Scan for the cell matching the given text and deliver its [X, Y] coordinate at center. 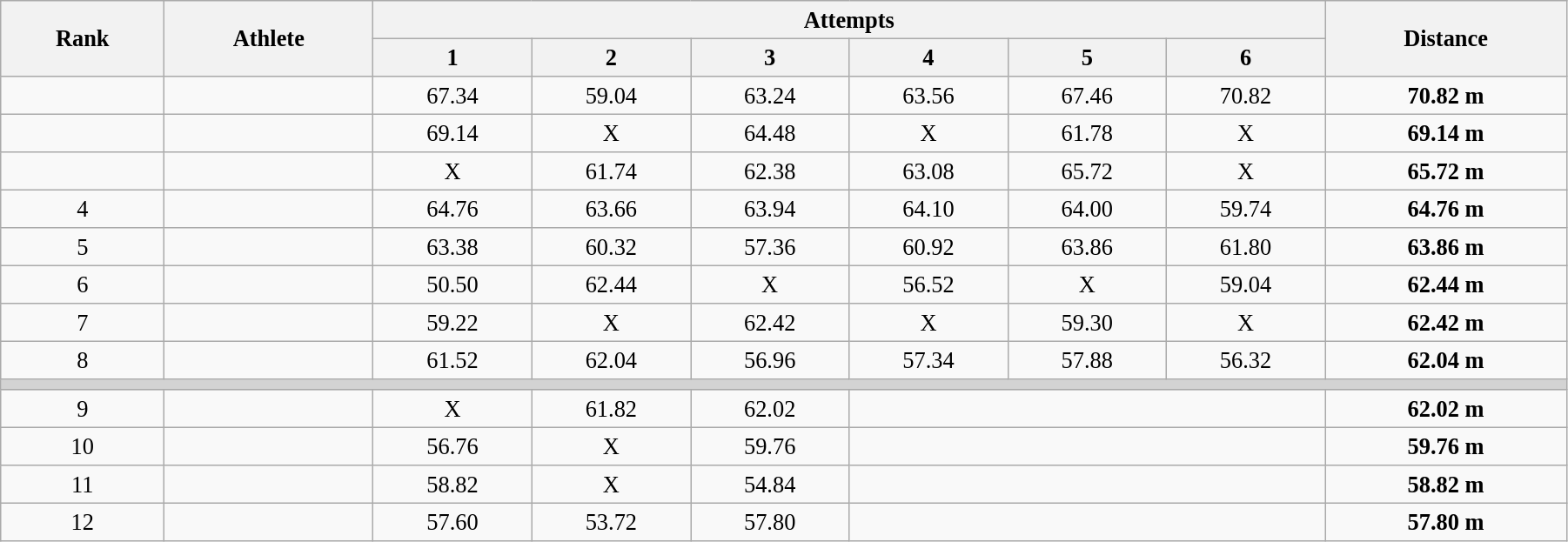
7 [83, 323]
2 [611, 57]
64.10 [928, 209]
59.22 [452, 323]
57.34 [928, 360]
62.42 [770, 323]
Rank [83, 38]
60.92 [928, 247]
63.86 [1087, 247]
57.80 [770, 522]
63.94 [770, 209]
10 [83, 446]
63.56 [928, 95]
62.44 m [1446, 284]
56.76 [452, 446]
70.82 m [1446, 95]
65.72 [1087, 171]
12 [83, 522]
63.66 [611, 209]
56.32 [1245, 360]
60.32 [611, 247]
11 [83, 485]
63.08 [928, 171]
64.00 [1087, 209]
63.24 [770, 95]
59.30 [1087, 323]
57.60 [452, 522]
58.82 [452, 485]
62.38 [770, 171]
3 [770, 57]
70.82 [1245, 95]
61.80 [1245, 247]
56.96 [770, 360]
62.04 m [1446, 360]
Athlete [269, 38]
69.14 [452, 133]
54.84 [770, 485]
1 [452, 57]
62.44 [611, 284]
58.82 m [1446, 485]
62.02 m [1446, 409]
Attempts [849, 19]
64.48 [770, 133]
64.76 [452, 209]
59.74 [1245, 209]
61.82 [611, 409]
9 [83, 409]
59.76 m [1446, 446]
62.04 [611, 360]
69.14 m [1446, 133]
64.76 m [1446, 209]
50.50 [452, 284]
Distance [1446, 38]
57.36 [770, 247]
59.76 [770, 446]
62.42 m [1446, 323]
67.34 [452, 95]
57.88 [1087, 360]
61.78 [1087, 133]
65.72 m [1446, 171]
53.72 [611, 522]
8 [83, 360]
56.52 [928, 284]
61.52 [452, 360]
62.02 [770, 409]
57.80 m [1446, 522]
67.46 [1087, 95]
63.86 m [1446, 247]
61.74 [611, 171]
63.38 [452, 247]
